Extract the (X, Y) coordinate from the center of the cell holding the provided text.  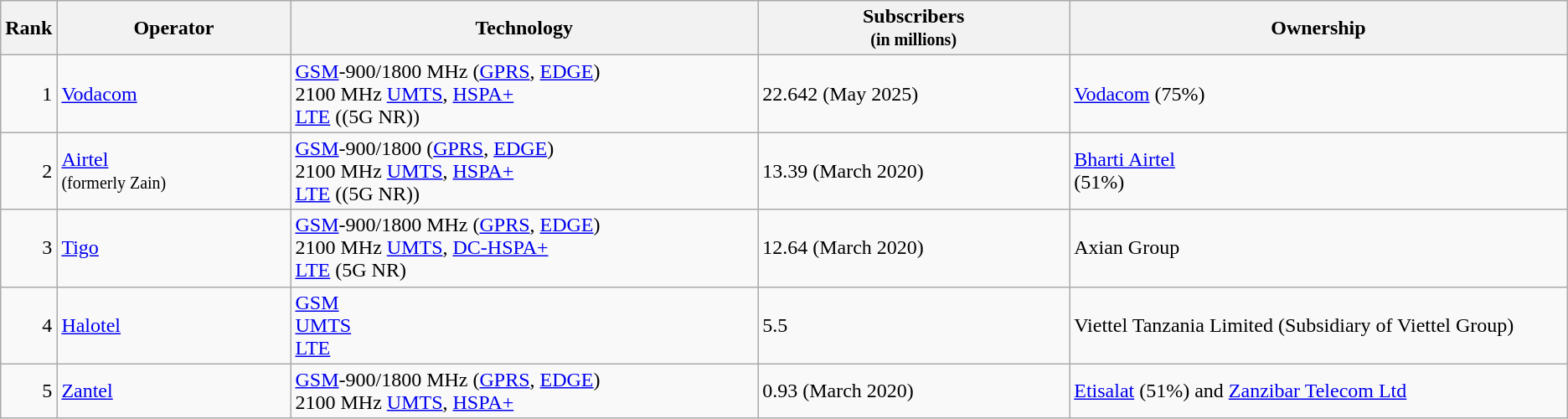
3 (28, 248)
13.39 (March 2020) (914, 171)
2 (28, 171)
Vodacom (174, 94)
12.64 (March 2020) (914, 248)
Rank (28, 28)
Vodacom (75%) (1318, 94)
0.93 (March 2020) (914, 391)
Etisalat (51%) and Zanzibar Telecom Ltd (1318, 391)
GSM-900/1800 MHz (GPRS, EDGE)2100 MHz UMTS, DC-HSPA+ LTE (5G NR) (524, 248)
Ownership (1318, 28)
Viettel Tanzania Limited (Subsidiary of Viettel Group) (1318, 325)
5 (28, 391)
GSM-900/1800 MHz (GPRS, EDGE)2100 MHz UMTS, HSPA+LTE ((5G NR)) (524, 94)
4 (28, 325)
Technology (524, 28)
Operator (174, 28)
Axian Group (1318, 248)
GSM UMTSLTE (524, 325)
22.642 (May 2025) (914, 94)
GSM-900/1800 (GPRS, EDGE)2100 MHz UMTS, HSPA+LTE ((5G NR)) (524, 171)
Bharti Airtel(51%) (1318, 171)
Tigo (174, 248)
1 (28, 94)
Airtel(formerly Zain) (174, 171)
GSM-900/1800 MHz (GPRS, EDGE)2100 MHz UMTS, HSPA+ (524, 391)
Subscribers(in millions) (914, 28)
Zantel (174, 391)
Halotel (174, 325)
5.5 (914, 325)
